Pinpoint the cell where the given text exists, returning its [x, y] midpoint coordinate. 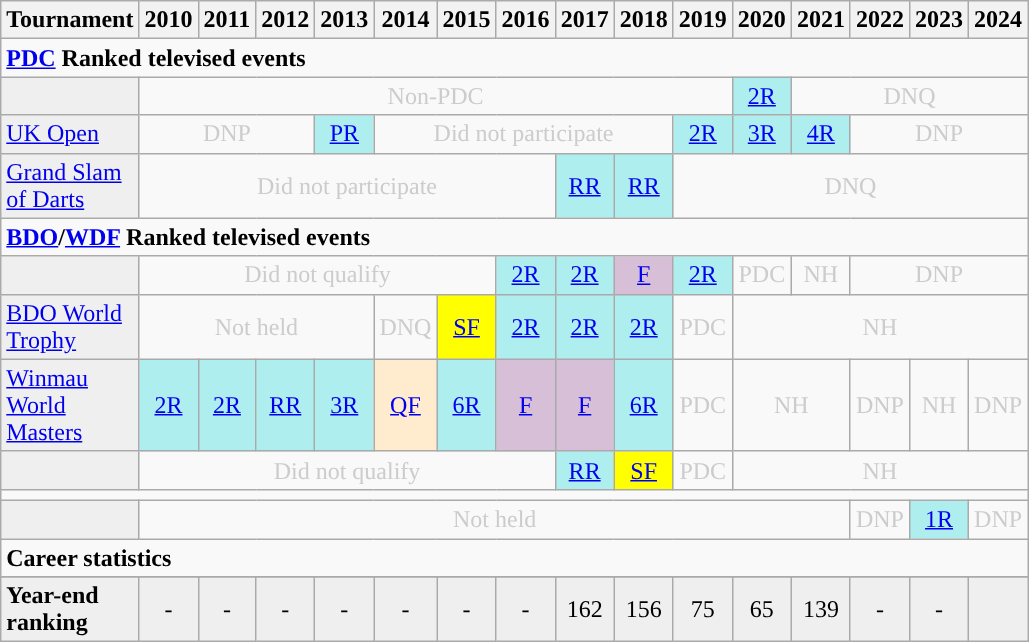
1R [938, 519]
139 [820, 610]
Non-PDC [436, 96]
2011 [227, 20]
Career statistics [514, 557]
2013 [344, 20]
2022 [880, 20]
2023 [938, 20]
4R [820, 134]
Winmau World Masters [70, 405]
PR [344, 134]
QF [406, 405]
2019 [702, 20]
162 [584, 610]
75 [702, 610]
2015 [466, 20]
2021 [820, 20]
2016 [526, 20]
Year-end ranking [70, 610]
BDO/WDF Ranked televised events [514, 237]
Grand Slam of Darts [70, 186]
Tournament [70, 20]
2014 [406, 20]
156 [644, 610]
BDO World Trophy [70, 326]
2010 [168, 20]
65 [762, 610]
2024 [998, 20]
2020 [762, 20]
2018 [644, 20]
2012 [286, 20]
PDC Ranked televised events [514, 58]
UK Open [70, 134]
2017 [584, 20]
